Return the [X, Y] coordinate for the center point of the cell that contains the specified text.  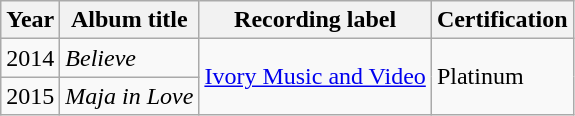
Recording label [315, 20]
Year [30, 20]
Maja in Love [130, 96]
Album title [130, 20]
Ivory Music and Video [315, 77]
Certification [502, 20]
Platinum [502, 77]
2014 [30, 58]
2015 [30, 96]
Believe [130, 58]
